From the cell containing the given text, extract its center point as [X, Y] coordinate. 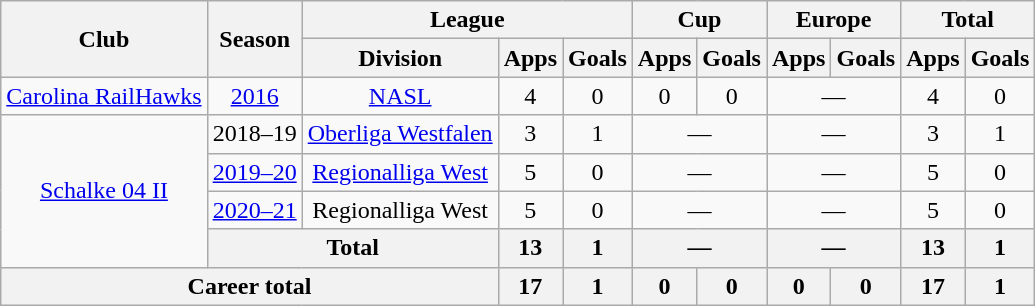
Cup [699, 20]
Schalke 04 II [104, 191]
Club [104, 39]
Oberliga Westfalen [400, 134]
2018–19 [254, 134]
Division [400, 58]
Career total [250, 286]
Carolina RailHawks [104, 96]
2020–21 [254, 210]
NASL [400, 96]
Europe [833, 20]
2019–20 [254, 172]
2016 [254, 96]
League [467, 20]
Season [254, 39]
